Capture the cell that displays the provided text and extract its (X, Y) central coordinate. 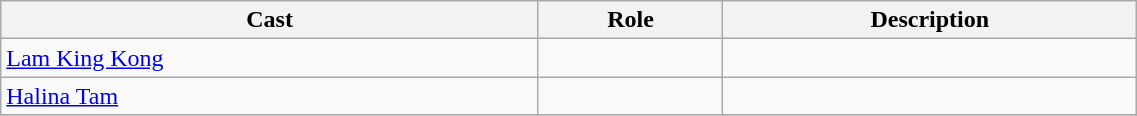
Role (630, 20)
Lam King Kong (270, 58)
Description (930, 20)
Halina Tam (270, 96)
Cast (270, 20)
